Extract the (X, Y) coordinate from the center of the cell holding the provided text.  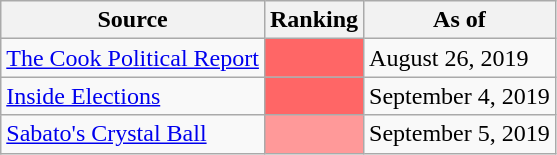
September 4, 2019 (460, 96)
Ranking (314, 20)
Inside Elections (133, 96)
The Cook Political Report (133, 58)
Sabato's Crystal Ball (133, 134)
As of (460, 20)
August 26, 2019 (460, 58)
Source (133, 20)
September 5, 2019 (460, 134)
